Provide the (x, y) coordinate of the cell's center where the given text is located.  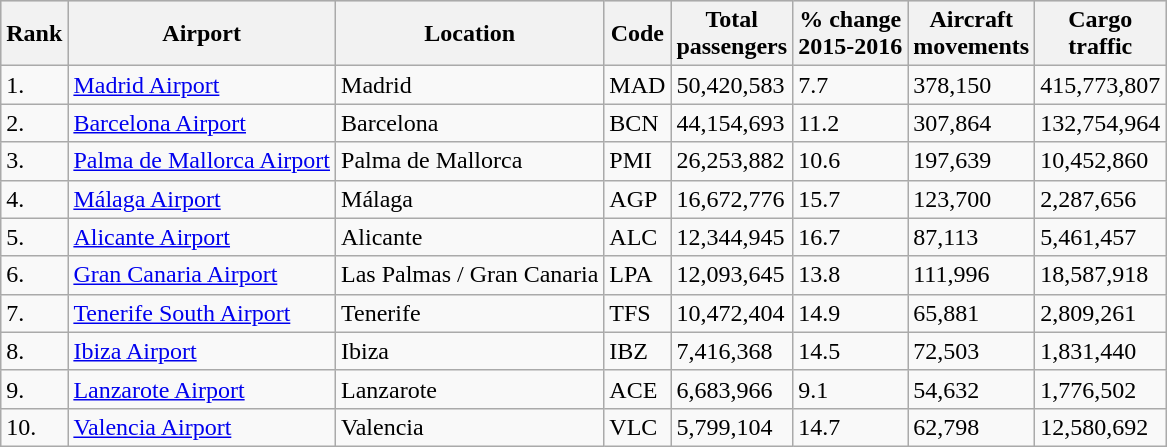
5,799,104 (732, 427)
7,416,368 (732, 351)
9. (34, 389)
15.7 (850, 199)
Alicante Airport (202, 237)
AGP (638, 199)
378,150 (972, 85)
12,344,945 (732, 237)
87,113 (972, 237)
Totalpassengers (732, 34)
12,580,692 (1100, 427)
Palma de Mallorca (470, 161)
14.7 (850, 427)
10,472,404 (732, 313)
Lanzarote (470, 389)
10.6 (850, 161)
50,420,583 (732, 85)
7.7 (850, 85)
65,881 (972, 313)
72,503 (972, 351)
111,996 (972, 275)
7. (34, 313)
3. (34, 161)
Madrid Airport (202, 85)
10. (34, 427)
Palma de Mallorca Airport (202, 161)
Code (638, 34)
26,253,882 (732, 161)
Ibiza (470, 351)
Valencia (470, 427)
2,809,261 (1100, 313)
16,672,776 (732, 199)
Madrid (470, 85)
307,864 (972, 123)
IBZ (638, 351)
10,452,860 (1100, 161)
Location (470, 34)
Airport (202, 34)
Málaga Airport (202, 199)
ALC (638, 237)
14.9 (850, 313)
Gran Canaria Airport (202, 275)
5,461,457 (1100, 237)
197,639 (972, 161)
Rank (34, 34)
1,831,440 (1100, 351)
Tenerife (470, 313)
1. (34, 85)
18,587,918 (1100, 275)
6. (34, 275)
TFS (638, 313)
123,700 (972, 199)
12,093,645 (732, 275)
132,754,964 (1100, 123)
2,287,656 (1100, 199)
Ibiza Airport (202, 351)
6,683,966 (732, 389)
PMI (638, 161)
Tenerife South Airport (202, 313)
16.7 (850, 237)
Aircraftmovements (972, 34)
1,776,502 (1100, 389)
Alicante (470, 237)
5. (34, 237)
ACE (638, 389)
LPA (638, 275)
13.8 (850, 275)
Valencia Airport (202, 427)
MAD (638, 85)
% change2015-2016 (850, 34)
8. (34, 351)
Cargotraffic (1100, 34)
44,154,693 (732, 123)
62,798 (972, 427)
14.5 (850, 351)
Barcelona Airport (202, 123)
54,632 (972, 389)
BCN (638, 123)
VLC (638, 427)
9.1 (850, 389)
11.2 (850, 123)
Las Palmas / Gran Canaria (470, 275)
Barcelona (470, 123)
415,773,807 (1100, 85)
Málaga (470, 199)
2. (34, 123)
4. (34, 199)
Lanzarote Airport (202, 389)
